Search for the cell housing the specified text and yield its (X, Y) center coordinate. 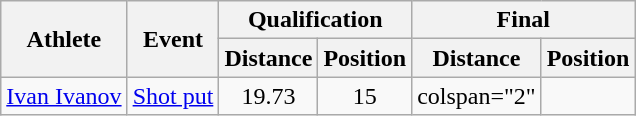
Athlete (64, 39)
Ivan Ivanov (64, 96)
Shot put (173, 96)
colspan="2" (477, 96)
Final (524, 20)
19.73 (268, 96)
Qualification (316, 20)
15 (365, 96)
Event (173, 39)
